From the cell containing the given text, extract its center point as (x, y) coordinate. 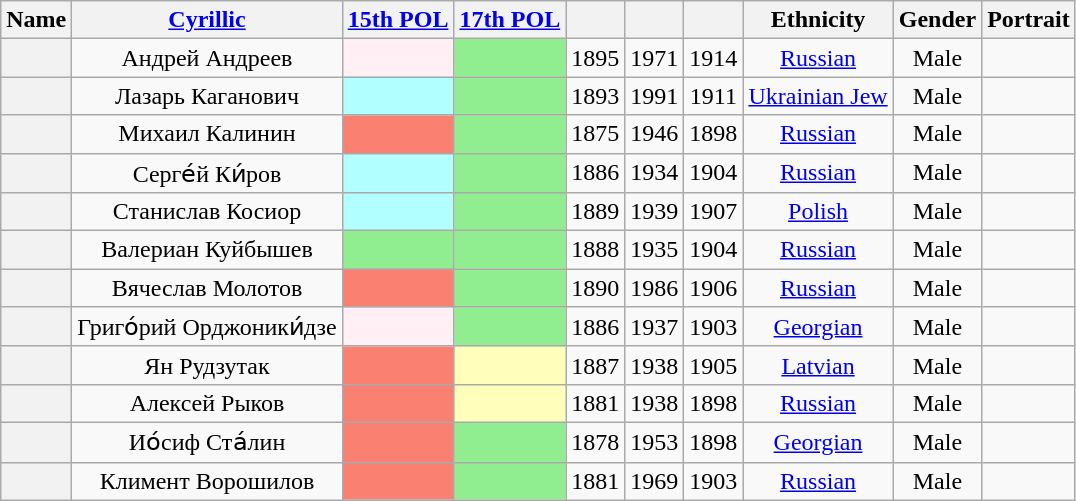
Latvian (818, 365)
1875 (596, 134)
Portrait (1029, 20)
15th POL (398, 20)
Григо́рий Орджоники́дзе (207, 327)
Gender (937, 20)
Ukrainian Jew (818, 96)
1895 (596, 58)
1907 (714, 212)
Polish (818, 212)
1986 (654, 288)
1911 (714, 96)
Name (36, 20)
1878 (596, 442)
1953 (654, 442)
1937 (654, 327)
17th POL (510, 20)
1905 (714, 365)
1935 (654, 250)
1890 (596, 288)
Cyrillic (207, 20)
1934 (654, 173)
Валериан Куйбышев (207, 250)
1887 (596, 365)
Ио́сиф Ста́лин (207, 442)
1939 (654, 212)
1969 (654, 481)
1888 (596, 250)
1971 (654, 58)
Михаил Калинин (207, 134)
1889 (596, 212)
Вячеслав Молотов (207, 288)
Ethnicity (818, 20)
Станислав Косиор (207, 212)
1991 (654, 96)
Андрей Андреев (207, 58)
Ян Рудзутак (207, 365)
Лазарь Каганович (207, 96)
1893 (596, 96)
Алексей Рыков (207, 403)
1914 (714, 58)
Климент Ворошилов (207, 481)
1906 (714, 288)
1946 (654, 134)
Серге́й Ки́ров (207, 173)
